Capture the cell that displays the provided text and extract its [X, Y] central coordinate. 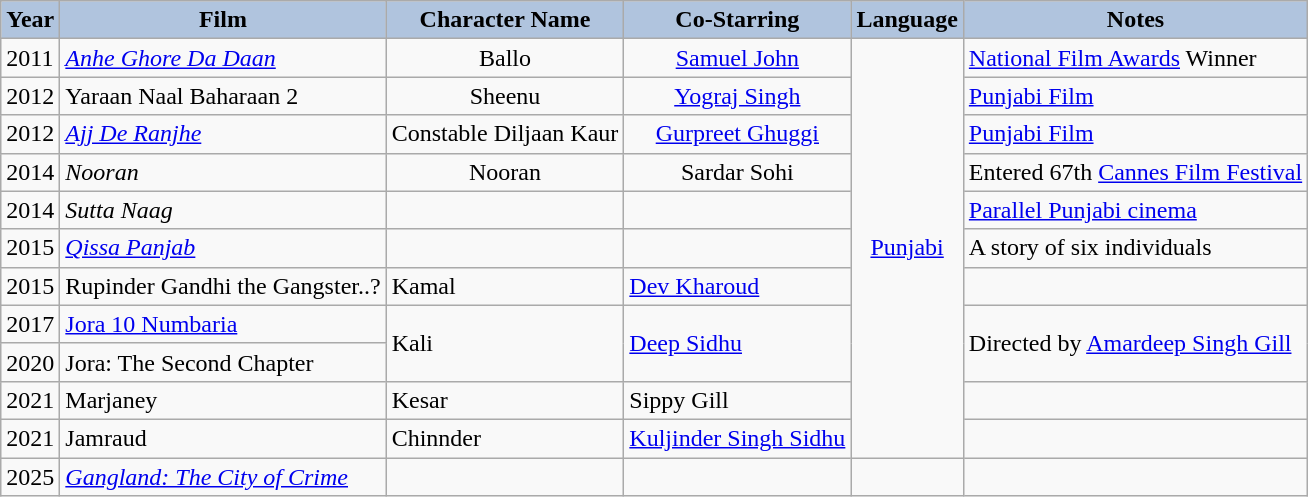
Jamraud [223, 438]
National Film Awards Winner [1135, 58]
Qissa Panjab [223, 248]
Year [30, 20]
Ballo [505, 58]
Parallel Punjabi cinema [1135, 210]
Directed by Amardeep Singh Gill [1135, 343]
Sutta Naag [223, 210]
Gurpreet Ghuggi [738, 134]
Kamal [505, 286]
Yaraan Naal Baharaan 2 [223, 96]
Sippy Gill [738, 400]
Kuljinder Singh Sidhu [738, 438]
Anhe Ghore Da Daan [223, 58]
2020 [30, 362]
Deep Sidhu [738, 343]
Film [223, 20]
A story of six individuals [1135, 248]
Chinnder [505, 438]
Character Name [505, 20]
Language [907, 20]
2025 [30, 477]
Dev Kharoud [738, 286]
Notes [1135, 20]
Sardar Sohi [738, 172]
Yograj Singh [738, 96]
Gangland: The City of Crime [223, 477]
Samuel John [738, 58]
Ajj De Ranjhe [223, 134]
Jora: The Second Chapter [223, 362]
Kali [505, 343]
Rupinder Gandhi the Gangster..? [223, 286]
2011 [30, 58]
Constable Diljaan Kaur [505, 134]
Sheenu [505, 96]
Jora 10 Numbaria [223, 324]
Punjabi [907, 248]
Entered 67th Cannes Film Festival [1135, 172]
2017 [30, 324]
Marjaney [223, 400]
Co-Starring [738, 20]
Kesar [505, 400]
